Scan for the cell matching the given text and deliver its [x, y] coordinate at center. 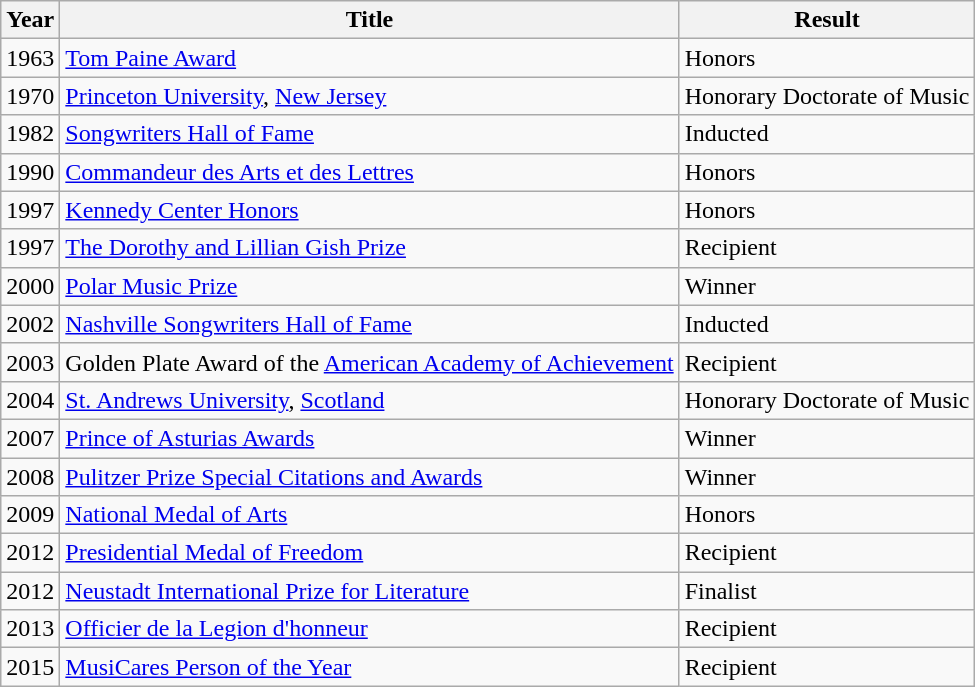
Result [827, 20]
Nashville Songwriters Hall of Fame [370, 324]
Golden Plate Award of the American Academy of Achievement [370, 362]
2000 [30, 286]
Songwriters Hall of Fame [370, 134]
Kennedy Center Honors [370, 210]
Finalist [827, 591]
Prince of Asturias Awards [370, 438]
2002 [30, 324]
Officier de la Legion d'honneur [370, 629]
Neustadt International Prize for Literature [370, 591]
Pulitzer Prize Special Citations and Awards [370, 477]
National Medal of Arts [370, 515]
2008 [30, 477]
MusiCares Person of the Year [370, 667]
Presidential Medal of Freedom [370, 553]
St. Andrews University, Scotland [370, 400]
2009 [30, 515]
Polar Music Prize [370, 286]
Princeton University, New Jersey [370, 96]
1970 [30, 96]
2015 [30, 667]
2004 [30, 400]
2003 [30, 362]
The Dorothy and Lillian Gish Prize [370, 248]
Year [30, 20]
1990 [30, 172]
Commandeur des Arts et des Lettres [370, 172]
2013 [30, 629]
1982 [30, 134]
Tom Paine Award [370, 58]
1963 [30, 58]
Title [370, 20]
2007 [30, 438]
